Find where the given text appears and provide that cell's center as (X, Y) coordinate. 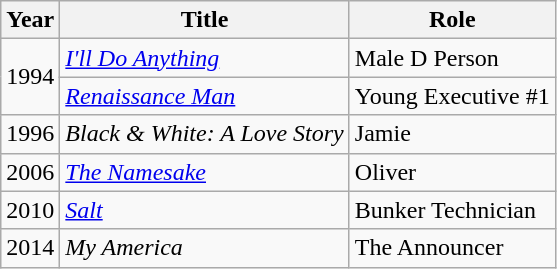
Black & White: A Love Story (204, 134)
Role (452, 20)
Title (204, 20)
Male D Person (452, 58)
1996 (30, 134)
Young Executive #1 (452, 96)
2010 (30, 210)
Year (30, 20)
The Namesake (204, 172)
Salt (204, 210)
1994 (30, 77)
2014 (30, 248)
The Announcer (452, 248)
2006 (30, 172)
My America (204, 248)
I'll Do Anything (204, 58)
Jamie (452, 134)
Bunker Technician (452, 210)
Renaissance Man (204, 96)
Oliver (452, 172)
